Search for the cell housing the specified text and yield its [X, Y] center coordinate. 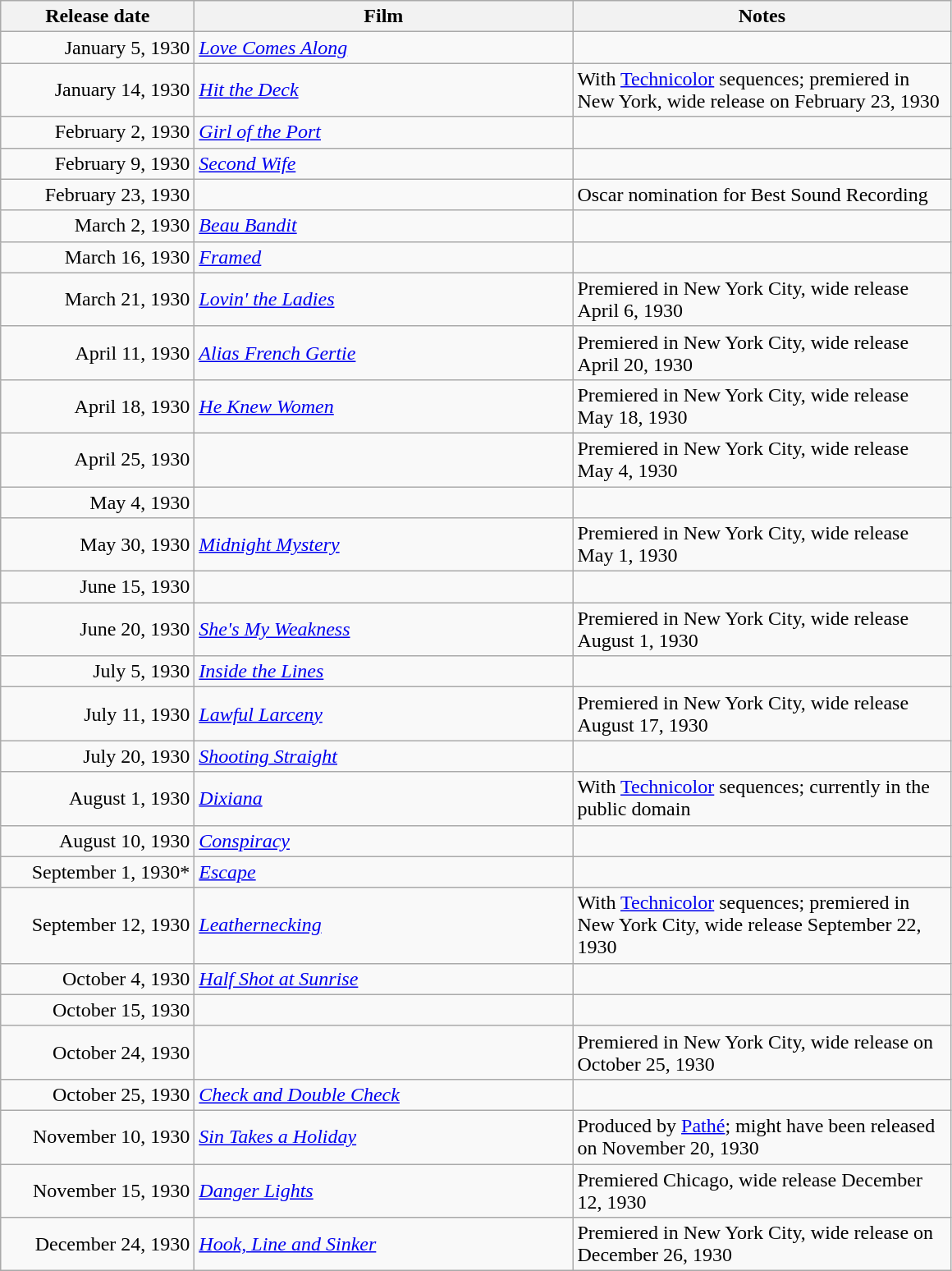
Lawful Larceny [384, 714]
January 14, 1930 [98, 90]
Half Shot at Sunrise [384, 979]
July 5, 1930 [98, 672]
Conspiracy [384, 841]
Premiered in New York City, wide release August 17, 1930 [762, 714]
Premiered Chicago, wide release December 12, 1930 [762, 1191]
October 24, 1930 [98, 1053]
Lovin' the Ladies [384, 299]
Sin Takes a Holiday [384, 1136]
Premiered in New York City, wide release on October 25, 1930 [762, 1053]
Film [384, 16]
Premiered in New York City, wide release on December 26, 1930 [762, 1245]
Leathernecking [384, 925]
February 2, 1930 [98, 132]
Escape [384, 872]
Notes [762, 16]
Alias French Gertie [384, 353]
March 21, 1930 [98, 299]
June 20, 1930 [98, 629]
February 9, 1930 [98, 163]
Produced by Pathé; might have been released on November 20, 1930 [762, 1136]
June 15, 1930 [98, 587]
With Technicolor sequences; premiered in New York City, wide release September 22, 1930 [762, 925]
October 25, 1930 [98, 1094]
Hook, Line and Sinker [384, 1245]
Beau Bandit [384, 226]
Premiered in New York City, wide release April 20, 1930 [762, 353]
Premiered in New York City, wide release May 4, 1930 [762, 460]
September 1, 1930* [98, 872]
Check and Double Check [384, 1094]
August 1, 1930 [98, 798]
March 16, 1930 [98, 257]
January 5, 1930 [98, 48]
Inside the Lines [384, 672]
August 10, 1930 [98, 841]
Framed [384, 257]
November 10, 1930 [98, 1136]
Girl of the Port [384, 132]
With Technicolor sequences; currently in the public domain [762, 798]
Hit the Deck [384, 90]
Premiered in New York City, wide release April 6, 1930 [762, 299]
Second Wife [384, 163]
With Technicolor sequences; premiered in New York, wide release on February 23, 1930 [762, 90]
March 2, 1930 [98, 226]
Oscar nomination for Best Sound Recording [762, 195]
Premiered in New York City, wide release August 1, 1930 [762, 629]
May 30, 1930 [98, 545]
July 11, 1930 [98, 714]
April 25, 1930 [98, 460]
Premiered in New York City, wide release May 18, 1930 [762, 406]
Love Comes Along [384, 48]
Shooting Straight [384, 756]
October 15, 1930 [98, 1010]
Dixiana [384, 798]
July 20, 1930 [98, 756]
December 24, 1930 [98, 1245]
She's My Weakness [384, 629]
Midnight Mystery [384, 545]
September 12, 1930 [98, 925]
Release date [98, 16]
October 4, 1930 [98, 979]
April 11, 1930 [98, 353]
May 4, 1930 [98, 502]
April 18, 1930 [98, 406]
Premiered in New York City, wide release May 1, 1930 [762, 545]
Danger Lights [384, 1191]
November 15, 1930 [98, 1191]
February 23, 1930 [98, 195]
He Knew Women [384, 406]
